Provide the [X, Y] coordinate of the cell's center where the given text is located.  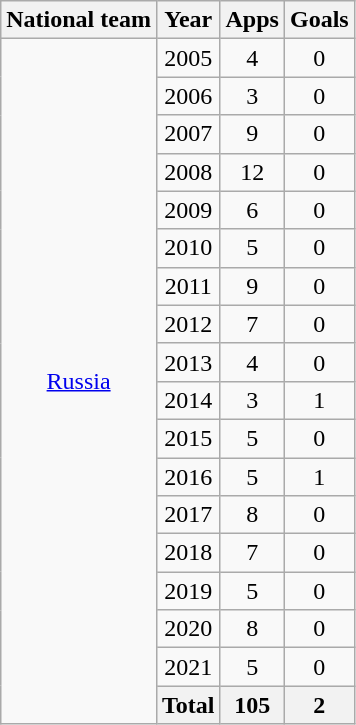
2005 [188, 58]
105 [252, 705]
Year [188, 20]
2017 [188, 515]
6 [252, 210]
2019 [188, 591]
National team [79, 20]
2008 [188, 172]
2007 [188, 134]
2011 [188, 286]
2020 [188, 629]
2018 [188, 553]
Apps [252, 20]
2 [319, 705]
2006 [188, 96]
2013 [188, 362]
2016 [188, 477]
12 [252, 172]
2015 [188, 438]
2010 [188, 248]
2021 [188, 667]
2009 [188, 210]
Goals [319, 20]
2012 [188, 324]
Russia [79, 382]
Total [188, 705]
2014 [188, 400]
